Extract the [X, Y] coordinate from the center of the cell holding the provided text.  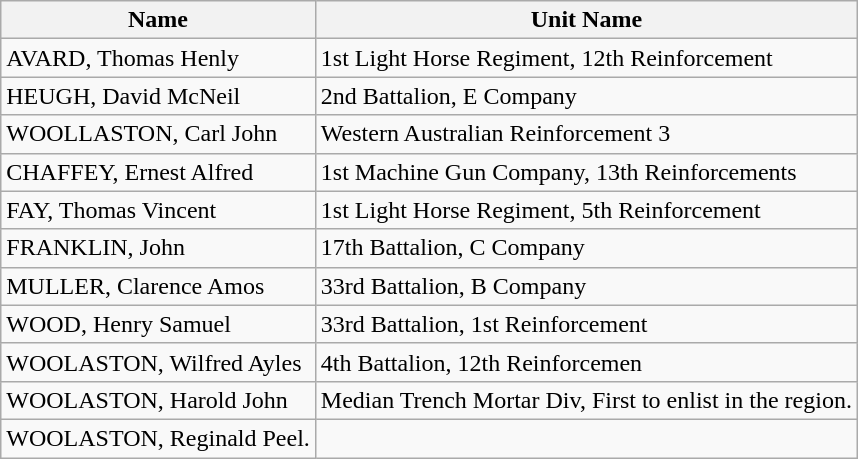
Median Trench Mortar Div, First to enlist in the region. [586, 400]
WOOLASTON, Wilfred Ayles [158, 362]
1st Light Horse Regiment, 12th Reinforcement [586, 58]
1st Light Horse Regiment, 5th Reinforcement [586, 210]
AVARD, Thomas Henly [158, 58]
33rd Battalion, 1st Reinforcement [586, 324]
Name [158, 20]
4th Battalion, 12th Reinforcemen [586, 362]
33rd Battalion, B Company [586, 286]
Unit Name [586, 20]
17th Battalion, C Company [586, 248]
WOOD, Henry Samuel [158, 324]
2nd Battalion, E Company [586, 96]
CHAFFEY, Ernest Alfred [158, 172]
FRANKLIN, John [158, 248]
HEUGH, David McNeil [158, 96]
MULLER, Clarence Amos [158, 286]
WOOLLASTON, Carl John [158, 134]
WOOLASTON, Reginald Peel. [158, 438]
WOOLASTON, Harold John [158, 400]
Western Australian Reinforcement 3 [586, 134]
1st Machine Gun Company, 13th Reinforcements [586, 172]
FAY, Thomas Vincent [158, 210]
